Determine the (X, Y) coordinate at the center of the cell enclosing the given text.  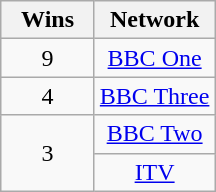
BBC Two (154, 134)
9 (48, 58)
4 (48, 96)
ITV (154, 172)
BBC Three (154, 96)
Network (154, 20)
Wins (48, 20)
3 (48, 153)
BBC One (154, 58)
